Pinpoint the cell where the given text exists, returning its [X, Y] midpoint coordinate. 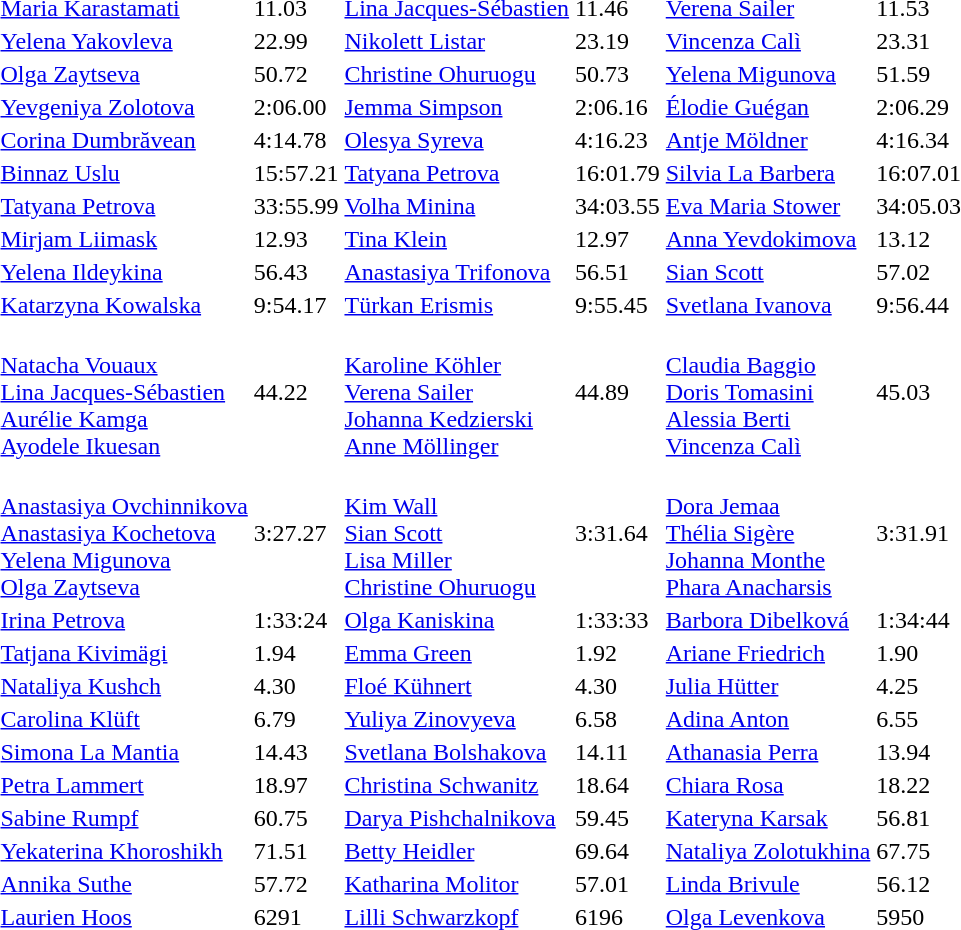
Barbora Dibelková [768, 620]
Yelena Migunova [768, 74]
12.97 [618, 239]
2:06.00 [296, 107]
Tatyana Petrova [457, 173]
Svetlana Ivanova [768, 305]
44.89 [618, 392]
Tina Klein [457, 239]
Nataliya Zolotukhina [768, 851]
Floé Kühnert [457, 686]
Chiara Rosa [768, 785]
Dora JemaaThélia SigèreJohanna MonthePhara Anacharsis [768, 533]
Élodie Guégan [768, 107]
Olesya Syreva [457, 140]
Betty Heidler [457, 851]
2:06.16 [618, 107]
Kateryna Karsak [768, 818]
50.73 [618, 74]
Kim WallSian ScottLisa MillerChristine Ohuruogu [457, 533]
9:54.17 [296, 305]
44.22 [296, 392]
56.51 [618, 272]
16:01.79 [618, 173]
Karoline KöhlerVerena SailerJohanna Kedzierski Anne Möllinger [457, 392]
Katharina Molitor [457, 884]
69.64 [618, 851]
Claudia BaggioDoris TomasiniAlessia BertiVincenza Calì [768, 392]
Adina Anton [768, 719]
Athanasia Perra [768, 752]
4:14.78 [296, 140]
23.19 [618, 41]
Nikolett Listar [457, 41]
57.72 [296, 884]
14.43 [296, 752]
18.64 [618, 785]
60.75 [296, 818]
Türkan Erismis [457, 305]
15:57.21 [296, 173]
Antje Möldner [768, 140]
1.94 [296, 653]
Eva Maria Stower [768, 206]
Julia Hütter [768, 686]
56.43 [296, 272]
14.11 [618, 752]
1.92 [618, 653]
71.51 [296, 851]
9:55.45 [618, 305]
Volha Minina [457, 206]
Jemma Simpson [457, 107]
57.01 [618, 884]
1:33:33 [618, 620]
22.99 [296, 41]
18.97 [296, 785]
34:03.55 [618, 206]
3:27.27 [296, 533]
Vincenza Calì [768, 41]
50.72 [296, 74]
33:55.99 [296, 206]
6.79 [296, 719]
Darya Pishchalnikova [457, 818]
6.58 [618, 719]
Sian Scott [768, 272]
59.45 [618, 818]
Olga Kaniskina [457, 620]
Svetlana Bolshakova [457, 752]
Christina Schwanitz [457, 785]
3:31.64 [618, 533]
Ariane Friedrich [768, 653]
Yuliya Zinovyeva [457, 719]
Anastasiya Trifonova [457, 272]
Linda Brivule [768, 884]
Anna Yevdokimova [768, 239]
1:33:24 [296, 620]
Emma Green [457, 653]
12.93 [296, 239]
4:16.23 [618, 140]
Christine Ohuruogu [457, 74]
Silvia La Barbera [768, 173]
